Provide the [x, y] coordinate of the cell's center where the given text is located.  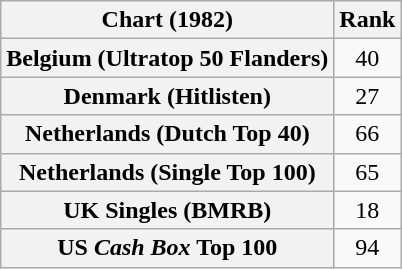
66 [368, 134]
27 [368, 96]
40 [368, 58]
94 [368, 248]
US Cash Box Top 100 [168, 248]
Netherlands (Dutch Top 40) [168, 134]
Netherlands (Single Top 100) [168, 172]
UK Singles (BMRB) [168, 210]
65 [368, 172]
Belgium (Ultratop 50 Flanders) [168, 58]
18 [368, 210]
Denmark (Hitlisten) [168, 96]
Chart (1982) [168, 20]
Rank [368, 20]
